Capture the cell that displays the provided text and extract its (X, Y) central coordinate. 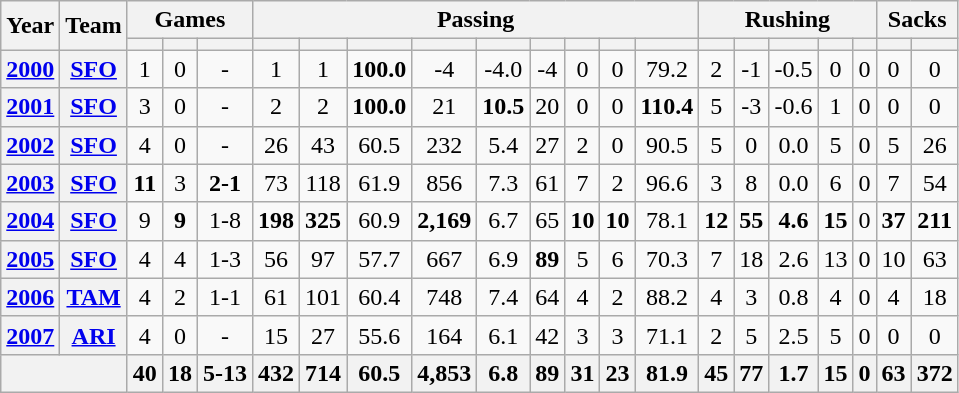
79.2 (667, 69)
432 (276, 373)
Passing (476, 20)
43 (324, 145)
118 (324, 183)
65 (548, 221)
96.6 (667, 183)
198 (276, 221)
0.8 (794, 297)
714 (324, 373)
164 (444, 335)
45 (716, 373)
6.8 (504, 373)
232 (444, 145)
7.3 (504, 183)
1-3 (224, 259)
Games (190, 20)
56 (276, 259)
97 (324, 259)
73 (276, 183)
20 (548, 107)
77 (752, 373)
-4.0 (504, 69)
10.5 (504, 107)
40 (144, 373)
Year (30, 26)
Rushing (788, 20)
4.6 (794, 221)
-0.6 (794, 107)
11 (144, 183)
4,853 (444, 373)
856 (444, 183)
54 (934, 183)
2,169 (444, 221)
2000 (30, 69)
5-13 (224, 373)
2003 (30, 183)
37 (894, 221)
748 (444, 297)
Team (94, 26)
64 (548, 297)
1-8 (224, 221)
5.4 (504, 145)
211 (934, 221)
1.7 (794, 373)
6.9 (504, 259)
13 (836, 259)
23 (618, 373)
57.7 (380, 259)
1-1 (224, 297)
667 (444, 259)
55.6 (380, 335)
2-1 (224, 183)
Sacks (917, 20)
8 (752, 183)
2001 (30, 107)
55 (752, 221)
110.4 (667, 107)
2005 (30, 259)
101 (324, 297)
31 (582, 373)
372 (934, 373)
70.3 (667, 259)
12 (716, 221)
-3 (752, 107)
2.5 (794, 335)
71.1 (667, 335)
21 (444, 107)
2004 (30, 221)
7.4 (504, 297)
60.9 (380, 221)
78.1 (667, 221)
2006 (30, 297)
2002 (30, 145)
6.7 (504, 221)
90.5 (667, 145)
2007 (30, 335)
88.2 (667, 297)
6.1 (504, 335)
TAM (94, 297)
-0.5 (794, 69)
81.9 (667, 373)
42 (548, 335)
325 (324, 221)
2.6 (794, 259)
-1 (752, 69)
60.4 (380, 297)
ARI (94, 335)
61.9 (380, 183)
